Identify which cell holds the provided text, then report its (x, y) central coordinate. 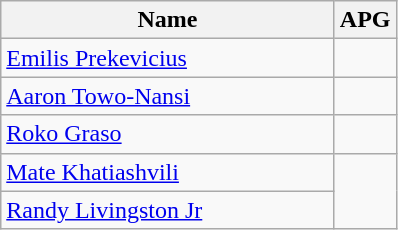
Aaron Towo-Nansi (168, 96)
Roko Graso (168, 134)
APG (365, 20)
Mate Khatiashvili (168, 172)
Randy Livingston Jr (168, 210)
Name (168, 20)
Emilis Prekevicius (168, 58)
